Output the (x, y) coordinate of the center of the cell containing the given text.  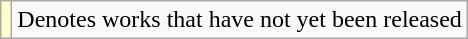
Denotes works that have not yet been released (240, 20)
